Determine the (x, y) coordinate at the center of the cell enclosing the given text.  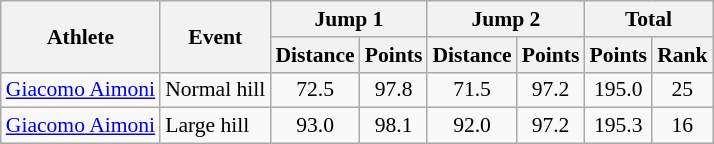
Rank (682, 55)
71.5 (472, 90)
195.0 (618, 90)
93.0 (314, 126)
92.0 (472, 126)
Athlete (80, 36)
Event (215, 36)
Jump 1 (348, 19)
98.1 (394, 126)
Total (648, 19)
97.8 (394, 90)
Large hill (215, 126)
25 (682, 90)
Normal hill (215, 90)
Jump 2 (506, 19)
195.3 (618, 126)
72.5 (314, 90)
16 (682, 126)
